Search for the cell housing the specified text and yield its (X, Y) center coordinate. 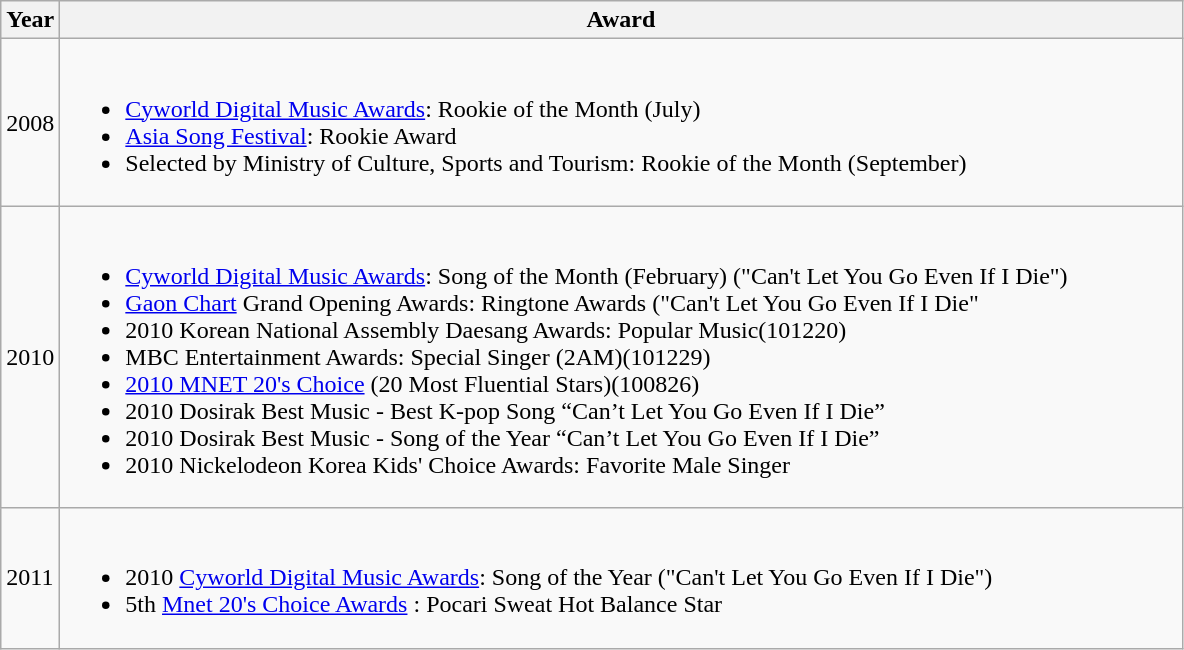
Award (621, 20)
Year (30, 20)
2010 Cyworld Digital Music Awards: Song of the Year ("Can't Let You Go Even If I Die")5th Mnet 20's Choice Awards : Pocari Sweat Hot Balance Star (621, 578)
2011 (30, 578)
2008 (30, 122)
2010 (30, 357)
